Identify which cell holds the provided text, then report its (X, Y) central coordinate. 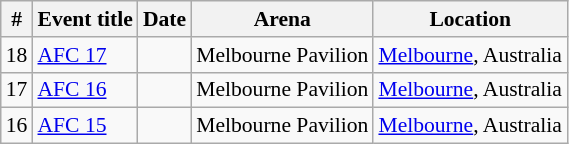
Date (164, 19)
18 (17, 55)
# (17, 19)
AFC 16 (84, 90)
Event title (84, 19)
17 (17, 90)
AFC 15 (84, 126)
Location (470, 19)
AFC 17 (84, 55)
Arena (282, 19)
16 (17, 126)
